Find where the given text appears and provide that cell's center as (X, Y) coordinate. 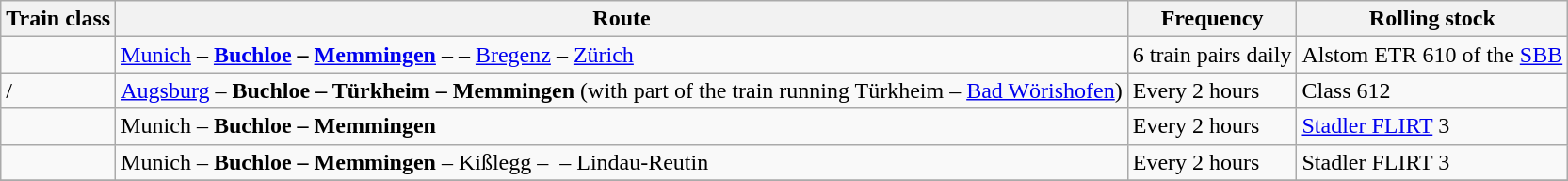
Train class (58, 19)
Rolling stock (1432, 19)
Munich – Buchloe – Memmingen – – Bregenz – Zürich (622, 55)
/ (58, 90)
Route (622, 19)
Munich – Buchloe – Memmingen (622, 126)
Class 612 (1432, 90)
6 train pairs daily (1212, 55)
Alstom ETR 610 of the SBB (1432, 55)
Augsburg – Buchloe – Türkheim – Memmingen (with part of the train running Türkheim – Bad Wörishofen) (622, 90)
Munich – Buchloe – Memmingen – Kißlegg – – Lindau-Reutin (622, 162)
Frequency (1212, 19)
